Find where the given text appears and provide that cell's center as (X, Y) coordinate. 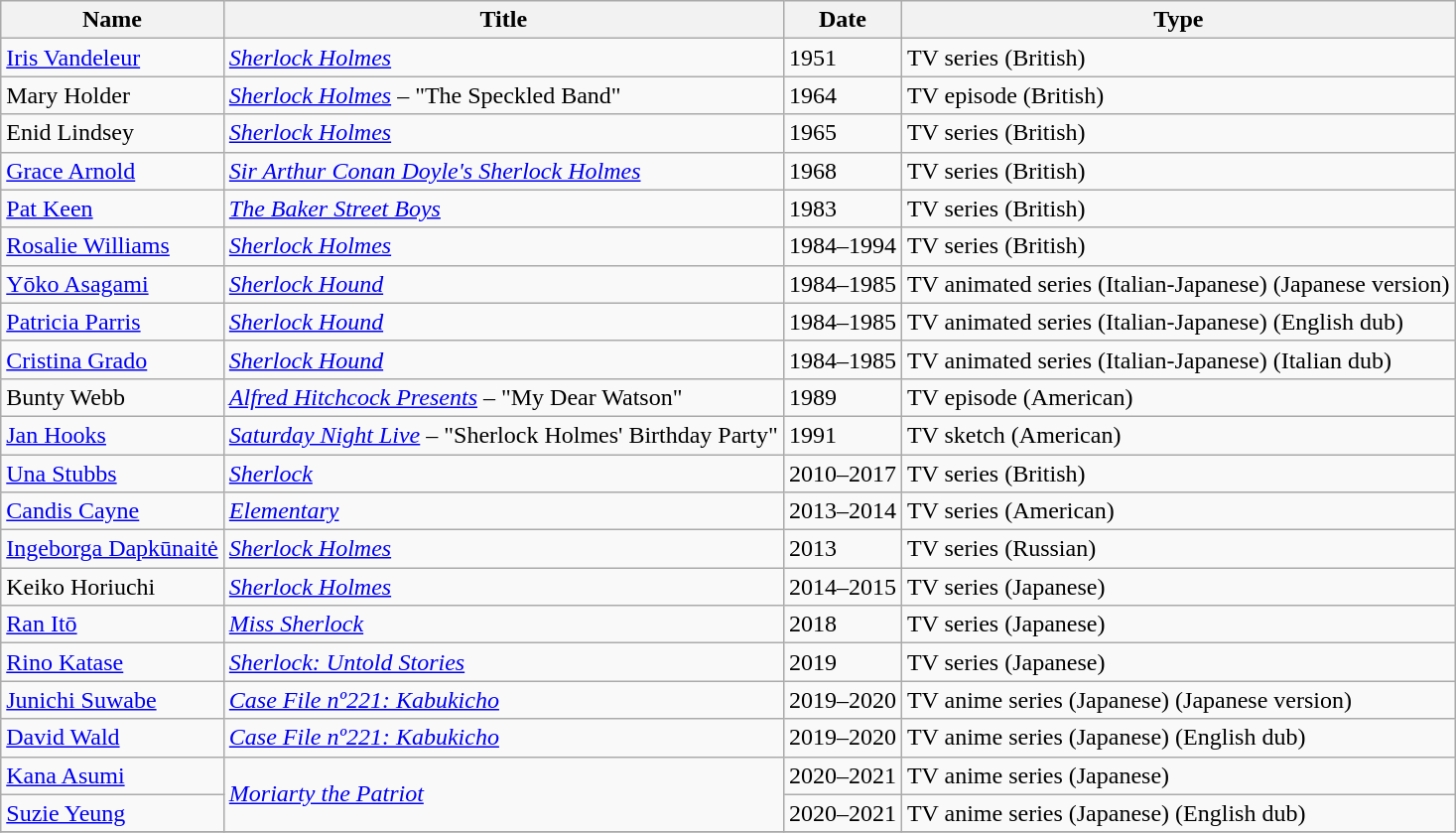
1984–1994 (842, 246)
Keiko Horiuchi (113, 587)
2013 (842, 549)
Miss Sherlock (503, 625)
Date (842, 20)
Junichi Suwabe (113, 700)
TV animated series (Italian-Japanese) (Italian dub) (1178, 359)
TV animated series (Italian-Japanese) (Japanese version) (1178, 284)
Mary Holder (113, 95)
Sherlock (503, 474)
Elementary (503, 511)
David Wald (113, 738)
Suzie Yeung (113, 813)
2014–2015 (842, 587)
Candis Cayne (113, 511)
Ingeborga Dapkūnaitė (113, 549)
The Baker Street Boys (503, 208)
1991 (842, 435)
Ran Itō (113, 625)
TV episode (British) (1178, 95)
Title (503, 20)
2010–2017 (842, 474)
Saturday Night Live – "Sherlock Holmes' Birthday Party" (503, 435)
Sir Arthur Conan Doyle's Sherlock Holmes (503, 171)
1951 (842, 58)
2013–2014 (842, 511)
Sherlock: Untold Stories (503, 662)
Moriarty the Patriot (503, 794)
1964 (842, 95)
Cristina Grado (113, 359)
1983 (842, 208)
2018 (842, 625)
1968 (842, 171)
Sherlock Holmes – "The Speckled Band" (503, 95)
Rino Katase (113, 662)
TV anime series (Japanese) (Japanese version) (1178, 700)
Grace Arnold (113, 171)
Iris Vandeleur (113, 58)
Kana Asumi (113, 775)
TV animated series (Italian-Japanese) (English dub) (1178, 322)
Bunty Webb (113, 397)
TV anime series (Japanese) (1178, 775)
Alfred Hitchcock Presents – "My Dear Watson" (503, 397)
Pat Keen (113, 208)
Una Stubbs (113, 474)
TV series (Russian) (1178, 549)
Jan Hooks (113, 435)
Yōko Asagami (113, 284)
1989 (842, 397)
Rosalie Williams (113, 246)
Name (113, 20)
1965 (842, 133)
TV series (American) (1178, 511)
TV episode (American) (1178, 397)
2019 (842, 662)
Patricia Parris (113, 322)
TV sketch (American) (1178, 435)
Type (1178, 20)
Enid Lindsey (113, 133)
